Search for the cell housing the specified text and yield its [x, y] center coordinate. 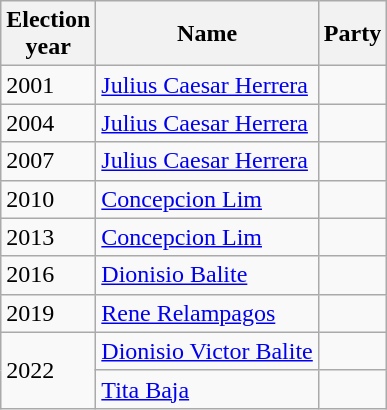
Party [352, 34]
2001 [48, 85]
Rene Relampagos [207, 313]
Dionisio Balite [207, 275]
Tita Baja [207, 389]
Name [207, 34]
2022 [48, 370]
2016 [48, 275]
2010 [48, 199]
2007 [48, 161]
Dionisio Victor Balite [207, 351]
2019 [48, 313]
Electionyear [48, 34]
2013 [48, 237]
2004 [48, 123]
